Return the [x, y] coordinate for the center point of the cell that contains the specified text.  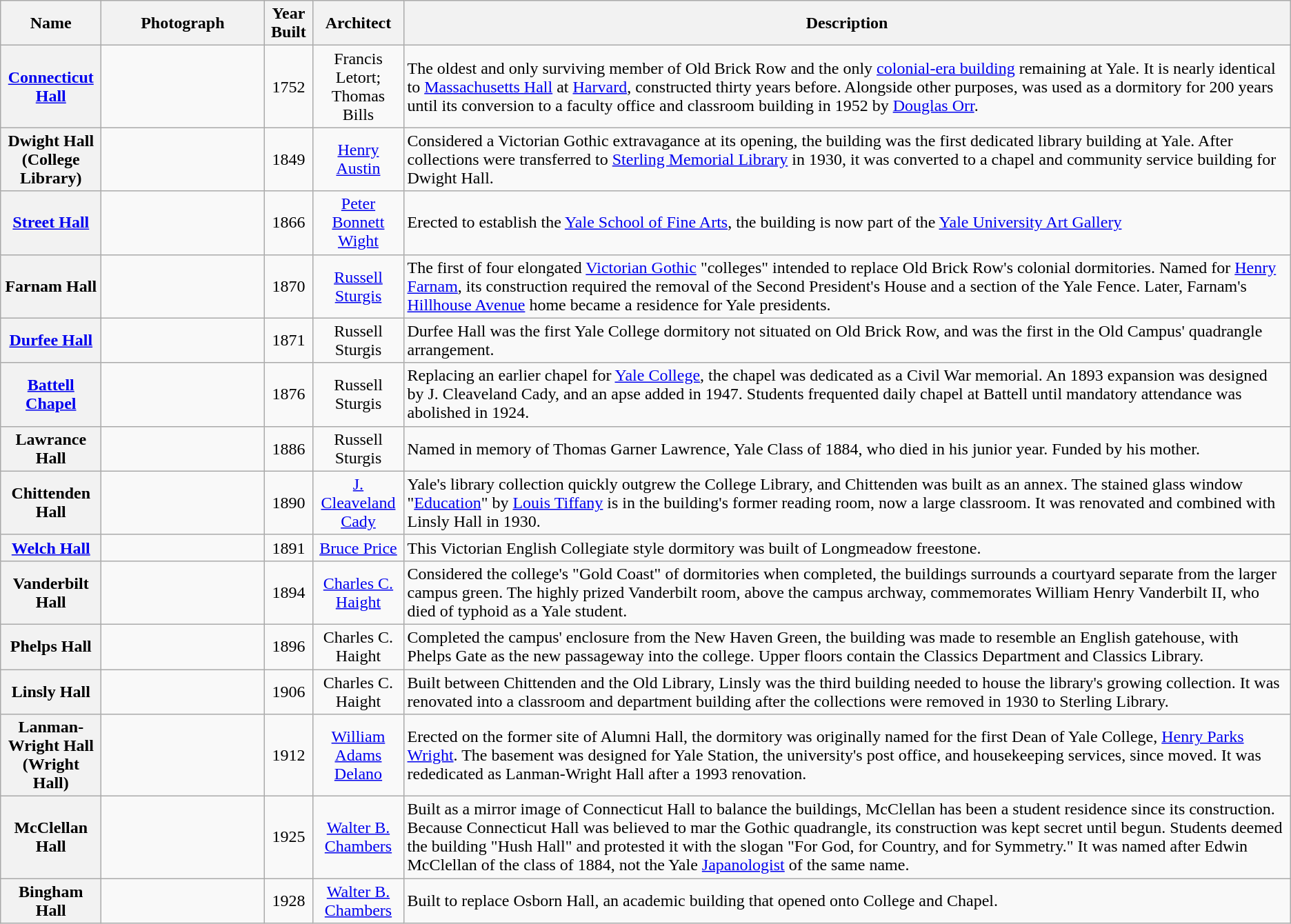
1876 [288, 394]
Durfee Hall was the first Yale College dormitory not situated on Old Brick Row, and was the first in the Old Campus' quadrangle arrangement. [847, 341]
Name [51, 23]
McClellan Hall [51, 837]
1849 [288, 159]
1870 [288, 286]
Dwight Hall (College Library) [51, 159]
Peter Bonnett Wight [359, 223]
Erected to establish the Yale School of Fine Arts, the building is now part of the Yale University Art Gallery [847, 223]
This Victorian English Collegiate style dormitory was built of Longmeadow freestone. [847, 548]
Henry Austin [359, 159]
1891 [288, 548]
1925 [288, 837]
Bingham Hall [51, 901]
William Adams Delano [359, 756]
1886 [288, 448]
Battell Chapel [51, 394]
1752 [288, 87]
Lanman-Wright Hall (Wright Hall) [51, 756]
1906 [288, 691]
Farnam Hall [51, 286]
1866 [288, 223]
Year Built [288, 23]
Chittenden Hall [51, 503]
1896 [288, 647]
Photograph [183, 23]
Bruce Price [359, 548]
1890 [288, 503]
Architect [359, 23]
Welch Hall [51, 548]
Durfee Hall [51, 341]
Vanderbilt Hall [51, 592]
Description [847, 23]
1894 [288, 592]
J. Cleaveland Cady [359, 503]
Linsly Hall [51, 691]
Built to replace Osborn Hall, an academic building that opened onto College and Chapel. [847, 901]
1928 [288, 901]
Lawrance Hall [51, 448]
Connecticut Hall [51, 87]
1871 [288, 341]
Street Hall [51, 223]
Named in memory of Thomas Garner Lawrence, Yale Class of 1884, who died in his junior year. Funded by his mother. [847, 448]
Phelps Hall [51, 647]
Francis Letort; Thomas Bills [359, 87]
1912 [288, 756]
